Return the (X, Y) coordinate for the center point of the cell that contains the specified text.  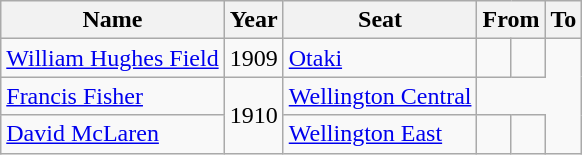
Francis Fisher (112, 96)
Wellington Central (380, 96)
1909 (254, 58)
Seat (380, 20)
Otaki (380, 58)
To (564, 20)
Year (254, 20)
Wellington East (380, 134)
David McLaren (112, 134)
From (511, 20)
Name (112, 20)
William Hughes Field (112, 58)
1910 (254, 115)
